For the text-containing cell, return its midpoint in (x, y) coordinate format. 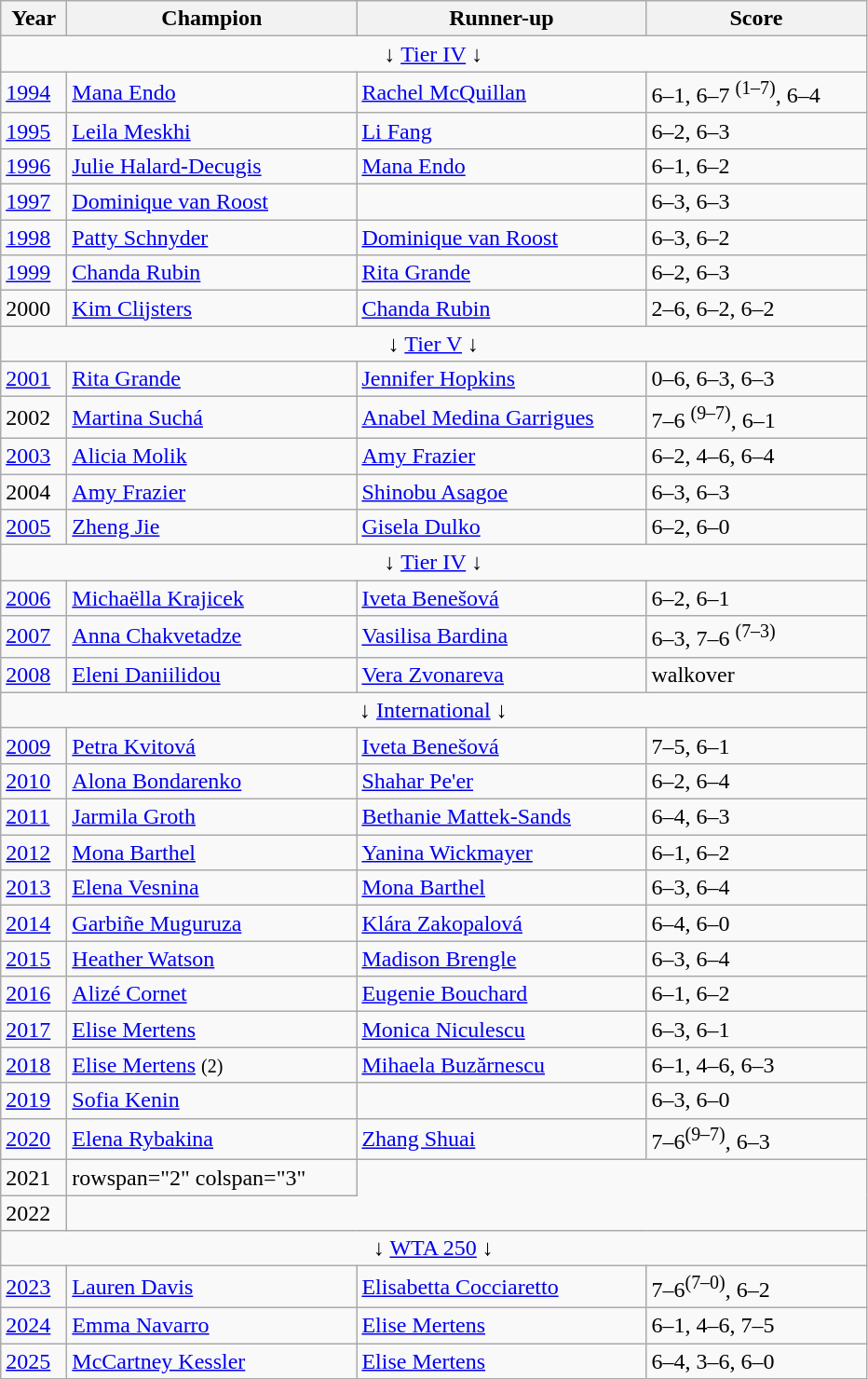
Petra Kvitová (212, 745)
Heather Watson (212, 959)
6–3, 6–2 (756, 238)
Sofia Kenin (212, 1100)
Elena Rybakina (212, 1139)
Jennifer Hopkins (501, 379)
6–2, 6–4 (756, 782)
Eleni Daniilidou (212, 675)
Zheng Jie (212, 527)
Rachel McQuillan (501, 93)
2015 (34, 959)
Zhang Shuai (501, 1139)
Patty Schnyder (212, 238)
Lauren Davis (212, 1288)
McCartney Kessler (212, 1361)
rowspan="2" colspan="3" (212, 1178)
Martina Suchá (212, 417)
Michaëlla Krajicek (212, 598)
Eugenie Bouchard (501, 994)
Li Fang (501, 130)
2023 (34, 1288)
1999 (34, 273)
2013 (34, 888)
2010 (34, 782)
Elisabetta Cocciaretto (501, 1288)
2000 (34, 308)
2008 (34, 675)
2002 (34, 417)
2017 (34, 1030)
6–1, 6–7 (1–7), 6–4 (756, 93)
6–1, 4–6, 6–3 (756, 1065)
Bethanie Mattek-Sands (501, 817)
2006 (34, 598)
7–5, 6–1 (756, 745)
2003 (34, 456)
Kim Clijsters (212, 308)
Shinobu Asagoe (501, 492)
2016 (34, 994)
Alizé Cornet (212, 994)
6–1, 4–6, 7–5 (756, 1325)
walkover (756, 675)
Julie Halard-Decugis (212, 166)
2009 (34, 745)
6–2, 6–0 (756, 527)
1996 (34, 166)
Vera Zvonareva (501, 675)
Vasilisa Bardina (501, 637)
2001 (34, 379)
Yanina Wickmayer (501, 853)
2011 (34, 817)
2007 (34, 637)
Gisela Dulko (501, 527)
Leila Meskhi (212, 130)
2019 (34, 1100)
2018 (34, 1065)
2024 (34, 1325)
6–3, 6–0 (756, 1100)
7–6(7–0), 6–2 (756, 1288)
↓ WTA 250 ↓ (434, 1249)
6–2, 6–1 (756, 598)
2–6, 6–2, 6–2 (756, 308)
2014 (34, 923)
0–6, 6–3, 6–3 (756, 379)
Mihaela Buzărnescu (501, 1065)
2022 (34, 1213)
Madison Brengle (501, 959)
Jarmila Groth (212, 817)
2020 (34, 1139)
Champion (212, 19)
Emma Navarro (212, 1325)
↓ International ↓ (434, 710)
1997 (34, 202)
↓ Tier V ↓ (434, 344)
2021 (34, 1178)
2005 (34, 527)
Runner-up (501, 19)
2012 (34, 853)
6–2, 4–6, 6–4 (756, 456)
1994 (34, 93)
Anna Chakvetadze (212, 637)
Elise Mertens (2) (212, 1065)
6–4, 6–3 (756, 817)
1998 (34, 238)
1995 (34, 130)
6–4, 3–6, 6–0 (756, 1361)
Alicia Molik (212, 456)
Elena Vesnina (212, 888)
6–4, 6–0 (756, 923)
7–6 (9–7), 6–1 (756, 417)
7–6(9–7), 6–3 (756, 1139)
Anabel Medina Garrigues (501, 417)
Score (756, 19)
6–3, 6–1 (756, 1030)
Klára Zakopalová (501, 923)
2025 (34, 1361)
Garbiñe Muguruza (212, 923)
Shahar Pe'er (501, 782)
Year (34, 19)
6–3, 7–6 (7–3) (756, 637)
2004 (34, 492)
Monica Niculescu (501, 1030)
Alona Bondarenko (212, 782)
